Return the [x, y] coordinate for the center point of the cell that contains the specified text.  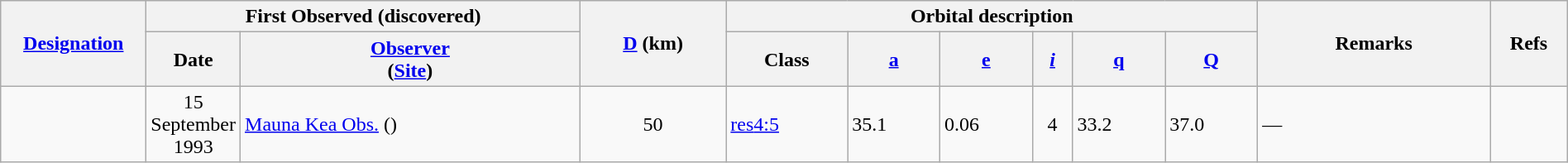
Q [1212, 60]
res4:5 [787, 124]
a [894, 60]
Designation [74, 43]
4 [1052, 124]
First Observed (discovered) [364, 17]
Class [787, 60]
Mauna Kea Obs. () [410, 124]
D (km) [653, 43]
Observer(Site) [410, 60]
Remarks [1374, 43]
— [1374, 124]
i [1052, 60]
q [1119, 60]
33.2 [1119, 124]
Refs [1529, 43]
37.0 [1212, 124]
e [987, 60]
Date [194, 60]
0.06 [987, 124]
35.1 [894, 124]
Orbital description [992, 17]
50 [653, 124]
15 September 1993 [194, 124]
